Output the (X, Y) coordinate of the center of the cell containing the given text.  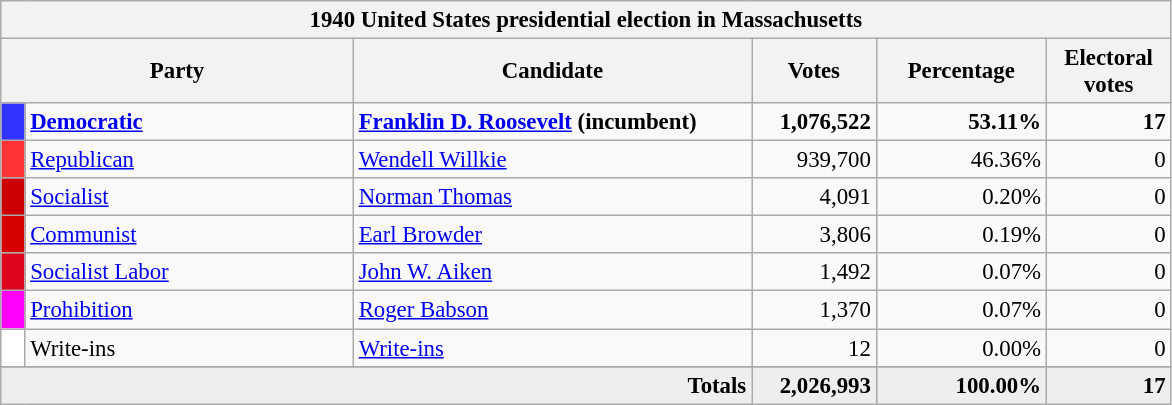
1,492 (814, 273)
53.11% (961, 122)
0.20% (961, 197)
Roger Babson (552, 310)
Socialist (189, 197)
Percentage (961, 72)
John W. Aiken (552, 273)
Totals (376, 385)
0.00% (961, 348)
Wendell Willkie (552, 160)
939,700 (814, 160)
Democratic (189, 122)
Communist (189, 235)
1,076,522 (814, 122)
Earl Browder (552, 235)
Republican (189, 160)
0.19% (961, 235)
1940 United States presidential election in Massachusetts (586, 20)
2,026,993 (814, 385)
Votes (814, 72)
100.00% (961, 385)
Party (178, 72)
3,806 (814, 235)
Electoral votes (1108, 72)
Prohibition (189, 310)
1,370 (814, 310)
4,091 (814, 197)
Franklin D. Roosevelt (incumbent) (552, 122)
46.36% (961, 160)
Candidate (552, 72)
12 (814, 348)
Socialist Labor (189, 273)
Norman Thomas (552, 197)
